Identify which cell holds the provided text, then report its [X, Y] central coordinate. 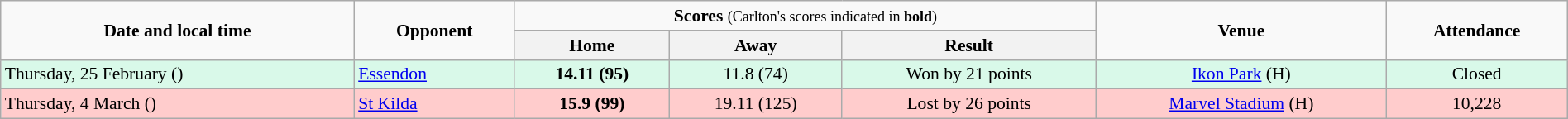
Won by 21 points [969, 74]
Away [755, 45]
Lost by 26 points [969, 104]
Date and local time [177, 30]
14.11 (95) [592, 74]
15.9 (99) [592, 104]
Home [592, 45]
Venue [1242, 30]
Scores (Carlton's scores indicated in bold) [806, 16]
Essendon [434, 74]
Result [969, 45]
St Kilda [434, 104]
11.8 (74) [755, 74]
Marvel Stadium (H) [1242, 104]
Attendance [1477, 30]
Closed [1477, 74]
10,228 [1477, 104]
19.11 (125) [755, 104]
Thursday, 4 March () [177, 104]
Thursday, 25 February () [177, 74]
Ikon Park (H) [1242, 74]
Opponent [434, 30]
